Identify which cell holds the provided text, then report its [x, y] central coordinate. 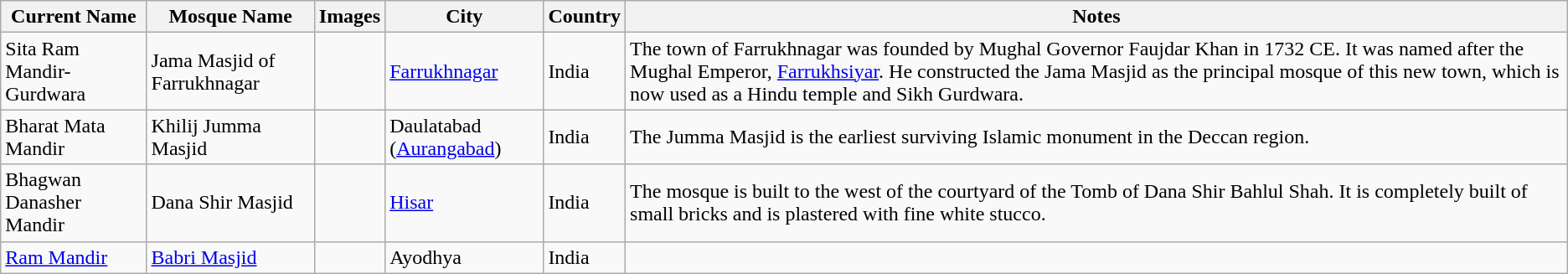
Ram Mandir [74, 257]
Khilij Jumma Masjid [230, 137]
Current Name [74, 17]
Sita Ram Mandir-Gurdwara [74, 71]
Bharat Mata Mandir [74, 137]
Farrukhnagar [464, 71]
City [464, 17]
Ayodhya [464, 257]
Daulatabad (Aurangabad) [464, 137]
The Jumma Masjid is the earliest surviving Islamic monument in the Deccan region. [1097, 137]
Babri Masjid [230, 257]
Jama Masjid of Farrukhnagar [230, 71]
Country [585, 17]
Mosque Name [230, 17]
Bhagwan Danasher Mandir [74, 203]
Hisar [464, 203]
Notes [1097, 17]
Images [349, 17]
Dana Shir Masjid [230, 203]
